From the cell containing the given text, extract its center point as [X, Y] coordinate. 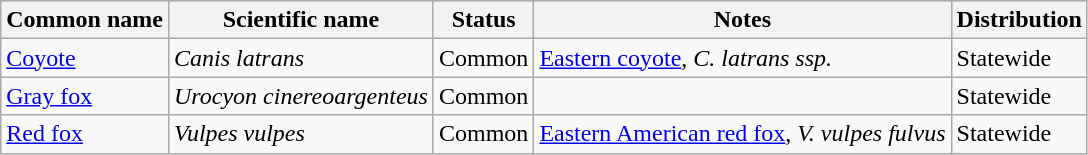
Gray fox [85, 96]
Common name [85, 20]
Scientific name [300, 20]
Eastern coyote, C. latrans ssp. [742, 58]
Red fox [85, 134]
Urocyon cinereoargenteus [300, 96]
Status [483, 20]
Distribution [1019, 20]
Coyote [85, 58]
Vulpes vulpes [300, 134]
Canis latrans [300, 58]
Notes [742, 20]
Eastern American red fox, V. vulpes fulvus [742, 134]
